Return (x, y) of the center of cell containing provided text 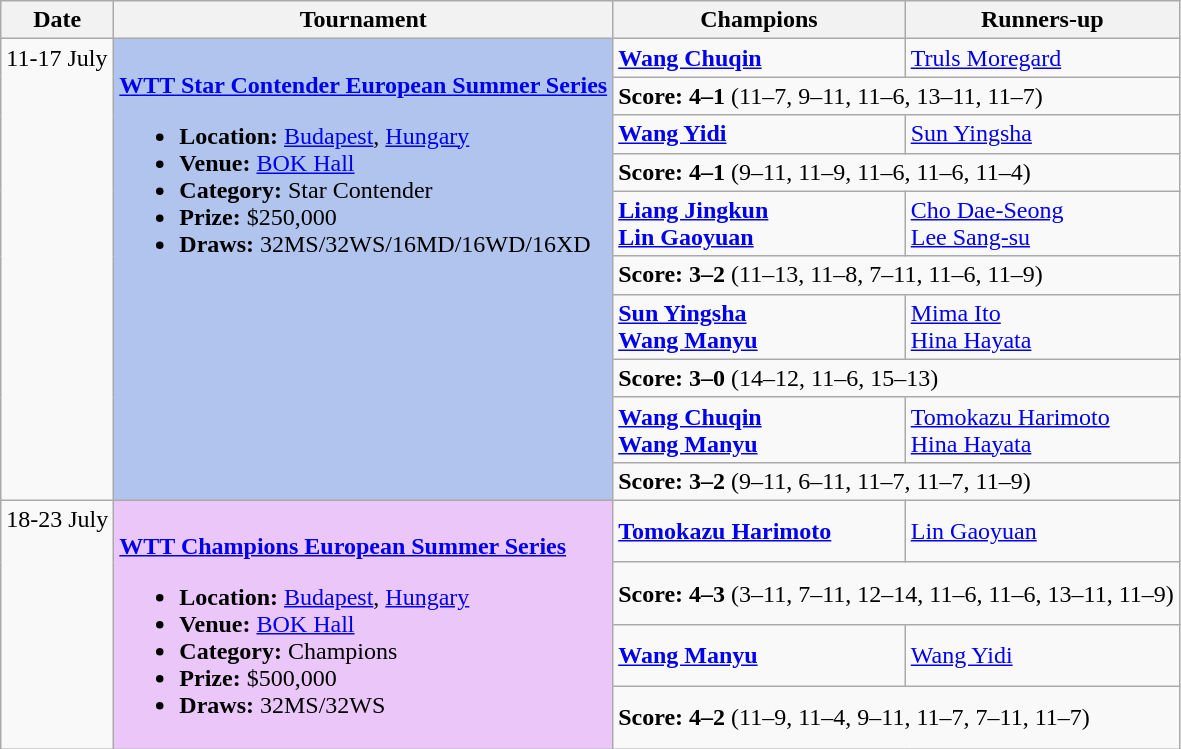
Wang Manyu (760, 655)
Lin Gaoyuan (1042, 531)
Score: 4–2 (11–9, 11–4, 9–11, 11–7, 7–11, 11–7) (896, 717)
Score: 3–2 (9–11, 6–11, 11–7, 11–7, 11–9) (896, 481)
Cho Dae-Seong Lee Sang-su (1042, 224)
Sun Yingsha (1042, 134)
Runners-up (1042, 20)
Wang Chuqin Wang Manyu (760, 430)
Mima Ito Hina Hayata (1042, 326)
Score: 3–0 (14–12, 11–6, 15–13) (896, 378)
Sun Yingsha Wang Manyu (760, 326)
Tomokazu Harimoto Hina Hayata (1042, 430)
WTT Champions European Summer SeriesLocation: Budapest, HungaryVenue: BOK HallCategory: ChampionsPrize: $500,000Draws: 32MS/32WS (364, 624)
Liang Jingkun Lin Gaoyuan (760, 224)
Date (58, 20)
Tournament (364, 20)
Wang Chuqin (760, 58)
Score: 4–1 (9–11, 11–9, 11–6, 11–6, 11–4) (896, 172)
Tomokazu Harimoto (760, 531)
Score: 4–1 (11–7, 9–11, 11–6, 13–11, 11–7) (896, 96)
11-17 July (58, 270)
Truls Moregard (1042, 58)
Score: 4–3 (3–11, 7–11, 12–14, 11–6, 11–6, 13–11, 11–9) (896, 593)
Score: 3–2 (11–13, 11–8, 7–11, 11–6, 11–9) (896, 275)
Champions (760, 20)
18-23 July (58, 624)
